Determine the [X, Y] coordinate at the center of the cell enclosing the given text.  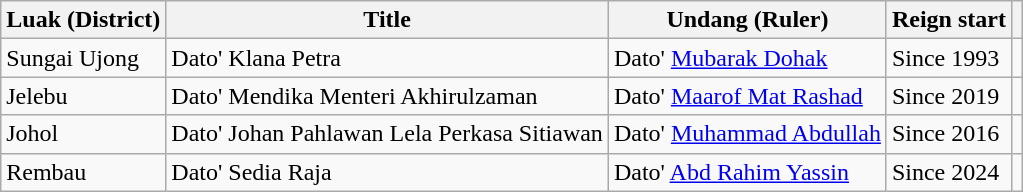
Since 2016 [948, 134]
Title [388, 20]
Dato' Klana Petra [388, 58]
Luak (District) [84, 20]
Dato' Mubarak Dohak [747, 58]
Since 2019 [948, 96]
Dato' Maarof Mat Rashad [747, 96]
Since 1993 [948, 58]
Rembau [84, 172]
Dato' Johan Pahlawan Lela Perkasa Sitiawan [388, 134]
Dato' Muhammad Abdullah [747, 134]
Sungai Ujong [84, 58]
Reign start [948, 20]
Johol [84, 134]
Since 2024 [948, 172]
Dato' Abd Rahim Yassin [747, 172]
Undang (Ruler) [747, 20]
Dato' Mendika Menteri Akhirulzaman [388, 96]
Jelebu [84, 96]
Dato' Sedia Raja [388, 172]
